Return the [x, y] coordinate for the center point of the cell that contains the specified text.  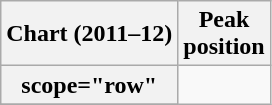
Chart (2011–12) [90, 34]
Peakposition [224, 34]
scope="row" [90, 85]
